For the text-containing cell, return its midpoint in [x, y] coordinate format. 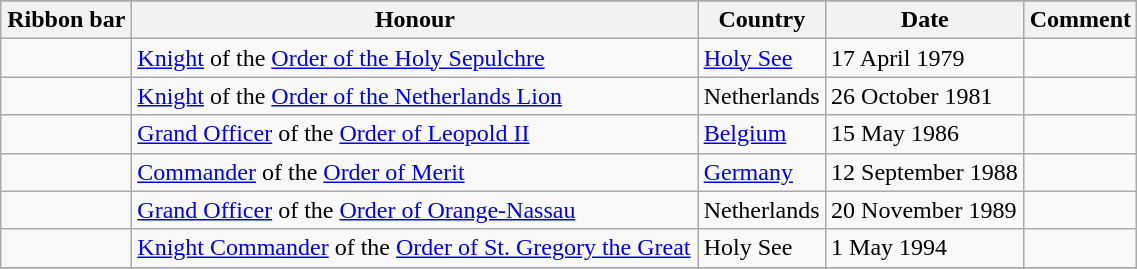
Comment [1080, 20]
Belgium [762, 134]
Germany [762, 172]
Knight of the Order of the Holy Sepulchre [415, 58]
15 May 1986 [925, 134]
12 September 1988 [925, 172]
Country [762, 20]
Commander of the Order of Merit [415, 172]
Grand Officer of the Order of Orange-Nassau [415, 210]
17 April 1979 [925, 58]
Knight of the Order of the Netherlands Lion [415, 96]
Ribbon bar [66, 20]
1 May 1994 [925, 248]
Knight Commander of the Order of St. Gregory the Great [415, 248]
Date [925, 20]
20 November 1989 [925, 210]
26 October 1981 [925, 96]
Honour [415, 20]
Grand Officer of the Order of Leopold II [415, 134]
